Detect which cell encompasses the target text, then output its (X, Y) center coordinate. 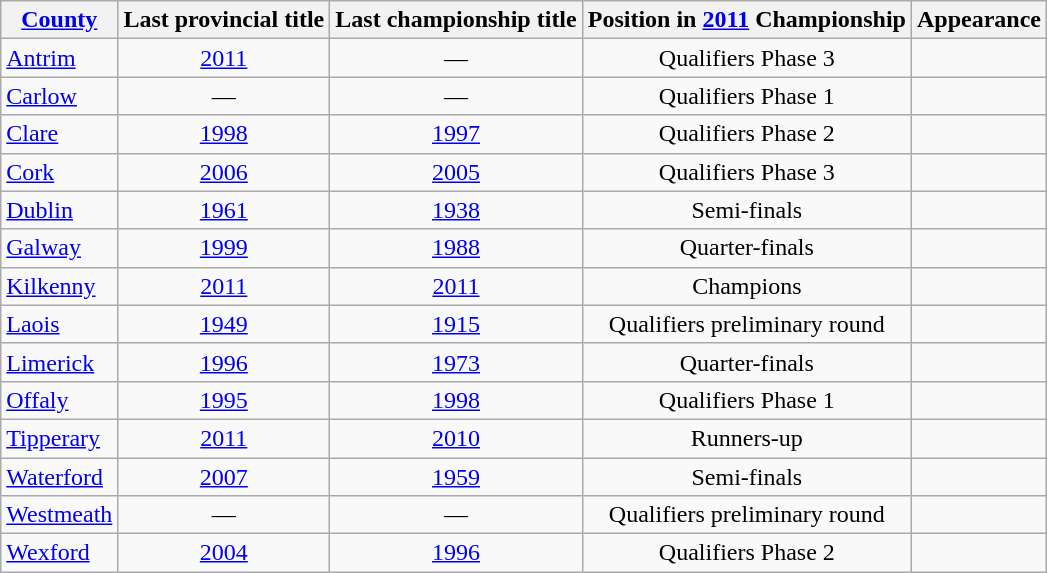
Clare (60, 134)
2007 (224, 477)
Offaly (60, 400)
Westmeath (60, 515)
1995 (224, 400)
1915 (456, 324)
Last provincial title (224, 20)
Wexford (60, 553)
2010 (456, 438)
1997 (456, 134)
Position in 2011 Championship (746, 20)
County (60, 20)
Carlow (60, 96)
2004 (224, 553)
1959 (456, 477)
Appearance (978, 20)
Laois (60, 324)
Galway (60, 248)
Limerick (60, 362)
1988 (456, 248)
2006 (224, 172)
Dublin (60, 210)
Tipperary (60, 438)
Kilkenny (60, 286)
1961 (224, 210)
Waterford (60, 477)
Runners-up (746, 438)
1973 (456, 362)
Champions (746, 286)
Antrim (60, 58)
2005 (456, 172)
1949 (224, 324)
1999 (224, 248)
Cork (60, 172)
Last championship title (456, 20)
1938 (456, 210)
